Provide the [x, y] coordinate of the cell's center where the given text is located.  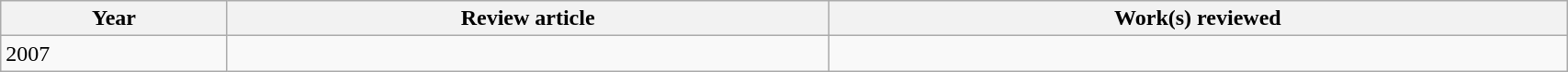
Work(s) reviewed [1198, 18]
Year [114, 18]
2007 [114, 54]
Review article [527, 18]
